Search for the cell housing the specified text and yield its [x, y] center coordinate. 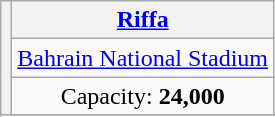
Capacity: 24,000 [143, 96]
Bahrain National Stadium [143, 58]
Riffa [143, 20]
